Return [x, y] of the center of cell containing provided text 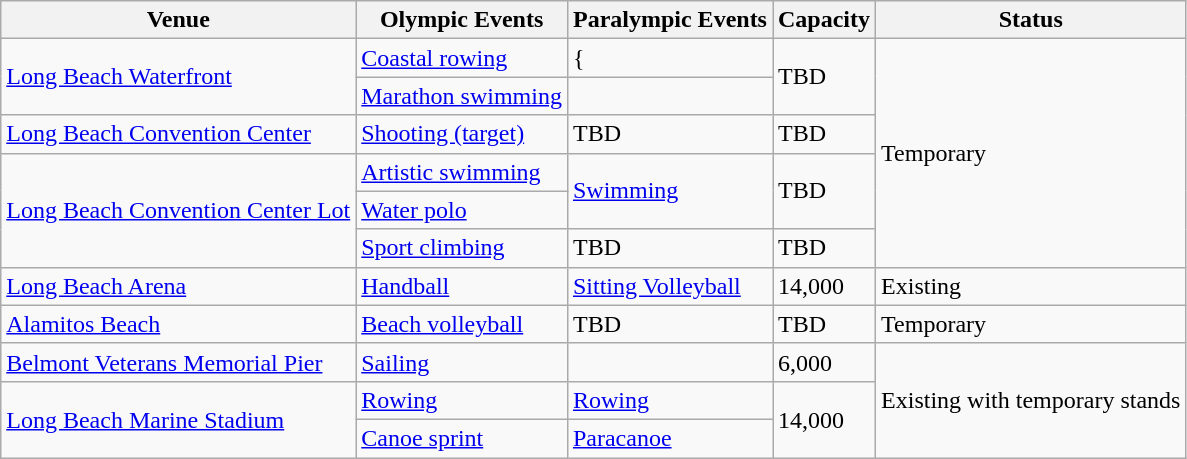
Capacity [824, 20]
Coastal rowing [462, 58]
Existing [1031, 286]
Venue [178, 20]
Shooting (target) [462, 134]
Swimming [670, 191]
Paralympic Events [670, 20]
Existing with temporary stands [1031, 400]
Artistic swimming [462, 172]
Beach volleyball [462, 324]
Belmont Veterans Memorial Pier [178, 362]
Paracanoe [670, 438]
Marathon swimming [462, 96]
Status [1031, 20]
6,000 [824, 362]
Sitting Volleyball [670, 286]
Long Beach Arena [178, 286]
{ [670, 58]
Canoe sprint [462, 438]
Alamitos Beach [178, 324]
Sailing [462, 362]
Long Beach Convention Center [178, 134]
Long Beach Convention Center Lot [178, 210]
Handball [462, 286]
Water polo [462, 210]
Sport climbing [462, 248]
Long Beach Marine Stadium [178, 419]
Long Beach Waterfront [178, 77]
Olympic Events [462, 20]
